Output the (X, Y) coordinate of the center of the cell containing the given text.  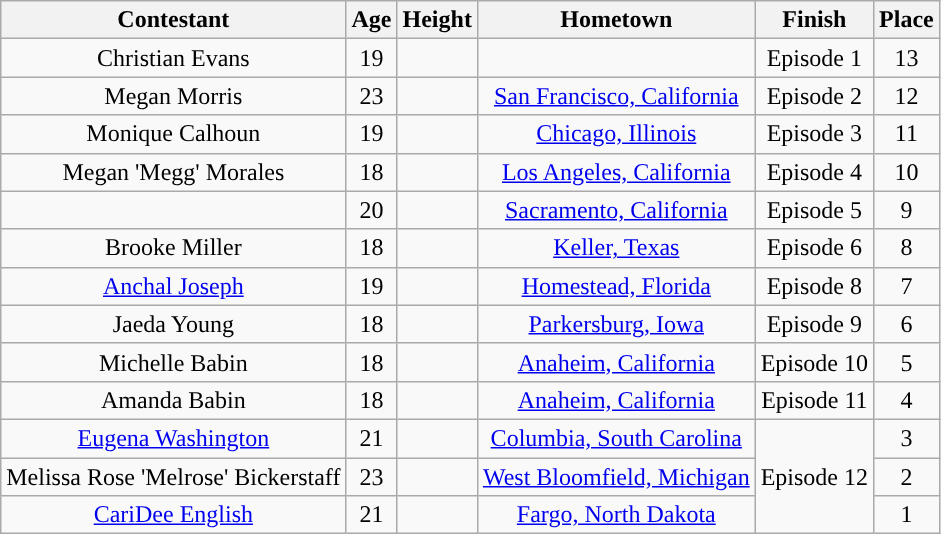
Episode 6 (814, 248)
2 (907, 477)
Christian Evans (174, 58)
Episode 10 (814, 362)
Jaeda Young (174, 324)
6 (907, 324)
Michelle Babin (174, 362)
Place (907, 20)
7 (907, 286)
5 (907, 362)
3 (907, 438)
Episode 9 (814, 324)
Megan 'Megg' Morales (174, 172)
Episode 8 (814, 286)
Parkersburg, Iowa (616, 324)
Anchal Joseph (174, 286)
Chicago, Illinois (616, 134)
Columbia, South Carolina (616, 438)
Episode 1 (814, 58)
CariDee English (174, 515)
13 (907, 58)
Episode 12 (814, 476)
Episode 4 (814, 172)
Monique Calhoun (174, 134)
12 (907, 96)
Brooke Miller (174, 248)
9 (907, 210)
1 (907, 515)
Age (372, 20)
Episode 11 (814, 400)
Homestead, Florida (616, 286)
Megan Morris (174, 96)
Episode 2 (814, 96)
Fargo, North Dakota (616, 515)
West Bloomfield, Michigan (616, 477)
Finish (814, 20)
Eugena Washington (174, 438)
20 (372, 210)
Episode 3 (814, 134)
Keller, Texas (616, 248)
Height (437, 20)
4 (907, 400)
Amanda Babin (174, 400)
Episode 5 (814, 210)
11 (907, 134)
Contestant (174, 20)
Melissa Rose 'Melrose' Bickerstaff (174, 477)
8 (907, 248)
San Francisco, California (616, 96)
Hometown (616, 20)
Los Angeles, California (616, 172)
10 (907, 172)
Sacramento, California (616, 210)
